Capture the cell that displays the provided text and extract its (x, y) central coordinate. 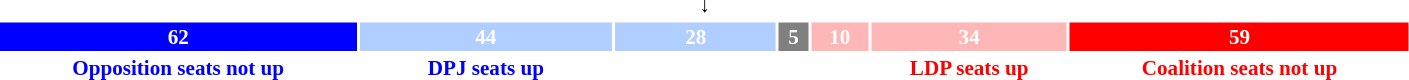
44 (486, 36)
59 (1240, 36)
34 (968, 36)
62 (178, 36)
10 (840, 36)
28 (696, 36)
5 (794, 36)
